Find where the given text appears and provide that cell's center as [X, Y] coordinate. 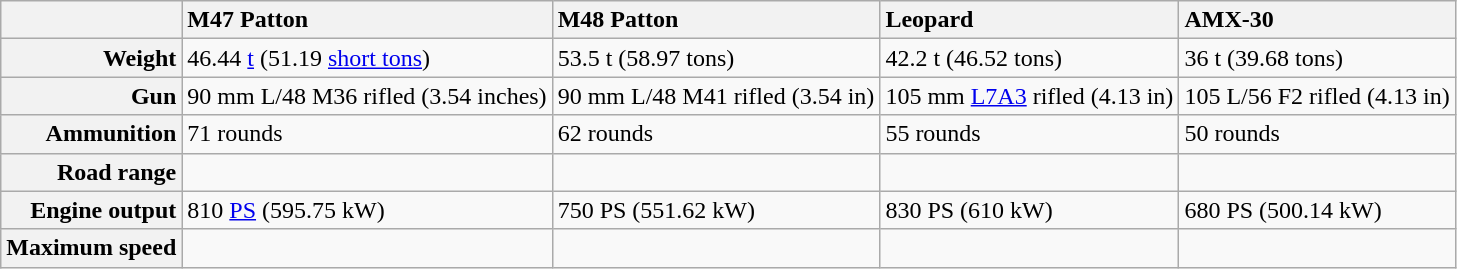
680 PS (500.14 kW) [1317, 210]
810 PS (595.75 kW) [367, 210]
Weight [92, 58]
50 rounds [1317, 134]
Gun [92, 96]
M47 Patton [367, 20]
750 PS (551.62 kW) [716, 210]
830 PS (610 kW) [1030, 210]
Leopard [1030, 20]
M48 Patton [716, 20]
53.5 t (58.97 tons) [716, 58]
105 mm L7A3 rifled (4.13 in) [1030, 96]
Maximum speed [92, 248]
42.2 t (46.52 tons) [1030, 58]
Engine output [92, 210]
Road range [92, 172]
105 L/56 F2 rifled (4.13 in) [1317, 96]
Ammunition [92, 134]
62 rounds [716, 134]
55 rounds [1030, 134]
36 t (39.68 tons) [1317, 58]
46.44 t (51.19 short tons) [367, 58]
90 mm L/48 M41 rifled (3.54 in) [716, 96]
90 mm L/48 M36 rifled (3.54 inches) [367, 96]
AMX-30 [1317, 20]
71 rounds [367, 134]
